Output the (X, Y) coordinate of the center of the cell containing the given text.  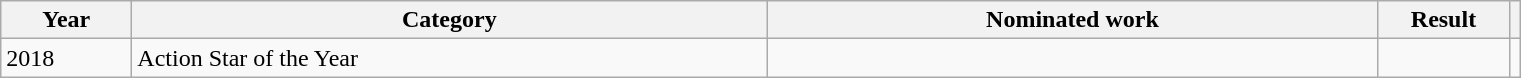
Nominated work (1072, 20)
Action Star of the Year (450, 58)
Year (66, 20)
Category (450, 20)
Result (1444, 20)
2018 (66, 58)
